Capture the cell that displays the provided text and extract its (X, Y) central coordinate. 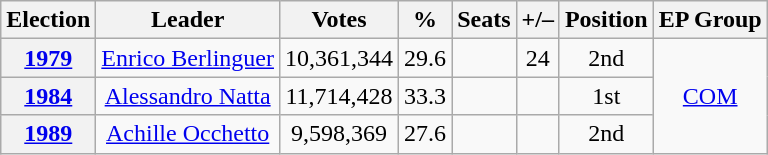
Position (606, 20)
Alessandro Natta (188, 96)
1984 (48, 96)
COM (710, 96)
1989 (48, 134)
EP Group (710, 20)
24 (538, 58)
Seats (484, 20)
27.6 (426, 134)
% (426, 20)
33.3 (426, 96)
Election (48, 20)
Enrico Berlinguer (188, 58)
1st (606, 96)
29.6 (426, 58)
Leader (188, 20)
Achille Occhetto (188, 134)
11,714,428 (338, 96)
+/– (538, 20)
10,361,344 (338, 58)
1979 (48, 58)
Votes (338, 20)
9,598,369 (338, 134)
